Extract the (X, Y) coordinate from the center of the cell holding the provided text.  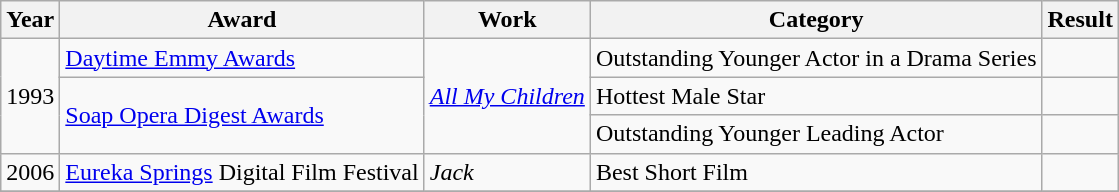
2006 (30, 172)
Daytime Emmy Awards (242, 58)
Award (242, 20)
Best Short Film (816, 172)
Hottest Male Star (816, 96)
Result (1080, 20)
Year (30, 20)
Work (507, 20)
1993 (30, 96)
Eureka Springs Digital Film Festival (242, 172)
Outstanding Younger Actor in a Drama Series (816, 58)
Outstanding Younger Leading Actor (816, 134)
Soap Opera Digest Awards (242, 115)
Category (816, 20)
All My Children (507, 96)
Jack (507, 172)
